Provide the (X, Y) coordinate of the cell's center where the given text is located.  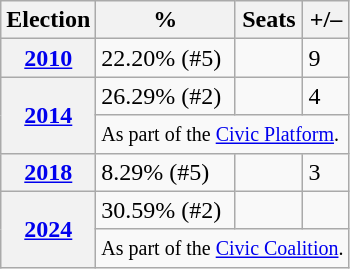
22.20% (#5) (166, 58)
8.29% (#5) (166, 172)
Seats (269, 20)
As part of the Civic Platform. (222, 134)
Election (48, 20)
As part of the Civic Coalition. (222, 248)
2014 (48, 115)
2010 (48, 58)
2024 (48, 229)
26.29% (#2) (166, 96)
+/– (326, 20)
9 (326, 58)
4 (326, 96)
% (166, 20)
30.59% (#2) (166, 210)
3 (326, 172)
2018 (48, 172)
